Search for the cell housing the specified text and yield its [X, Y] center coordinate. 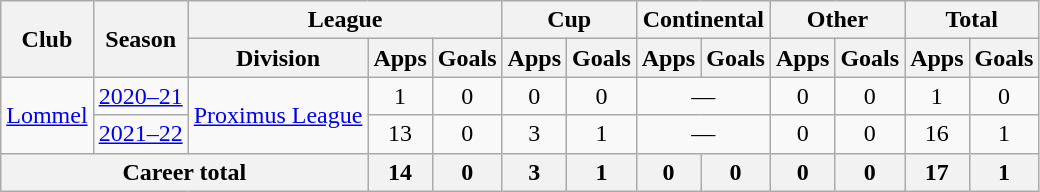
2020–21 [140, 96]
17 [937, 172]
League [345, 20]
Career total [184, 172]
Other [837, 20]
Total [972, 20]
13 [400, 134]
Division [278, 58]
16 [937, 134]
Season [140, 39]
14 [400, 172]
2021–22 [140, 134]
Continental [703, 20]
Lommel [47, 115]
Proximus League [278, 115]
Cup [569, 20]
Club [47, 39]
